Return [x, y] of the center of cell containing provided text 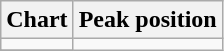
Chart [37, 20]
Peak position [148, 20]
